Pinpoint the cell where the given text exists, returning its [X, Y] midpoint coordinate. 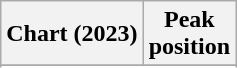
Peakposition [189, 34]
Chart (2023) [72, 34]
